Capture the cell that displays the provided text and extract its [X, Y] central coordinate. 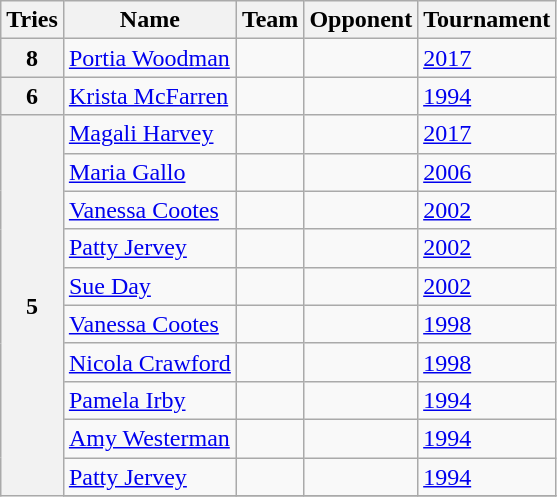
Tournament [487, 20]
Krista McFarren [150, 96]
Pamela Irby [150, 400]
Nicola Crawford [150, 362]
Team [270, 20]
Tries [32, 20]
Name [150, 20]
8 [32, 58]
2006 [487, 172]
6 [32, 96]
Magali Harvey [150, 134]
Sue Day [150, 286]
Opponent [361, 20]
5 [32, 306]
Portia Woodman [150, 58]
Maria Gallo [150, 172]
Amy Westerman [150, 438]
